Capture the cell that displays the provided text and extract its [X, Y] central coordinate. 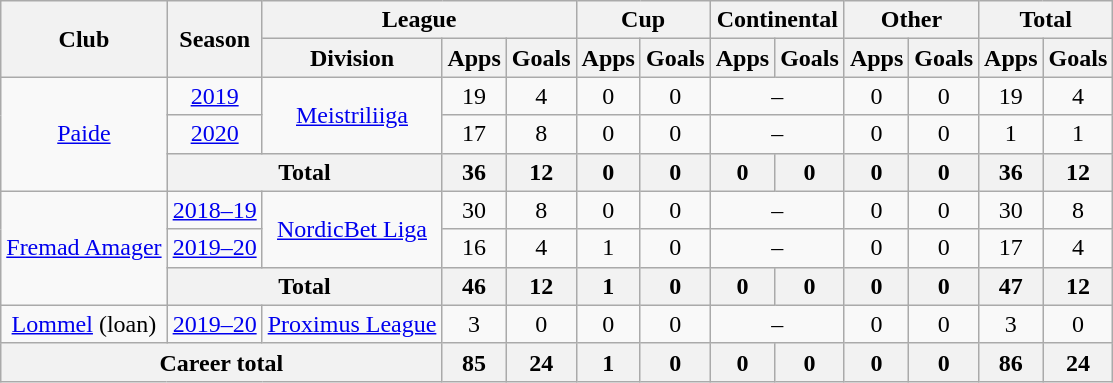
Career total [222, 362]
2019 [214, 96]
Proximus League [352, 324]
Fremad Amager [84, 248]
Continental [777, 20]
Paide [84, 134]
League [419, 20]
Division [352, 58]
NordicBet Liga [352, 229]
Lommel (loan) [84, 324]
2018–19 [214, 210]
47 [1011, 286]
Meistriliiga [352, 115]
Club [84, 39]
46 [474, 286]
Season [214, 39]
Cup [643, 20]
85 [474, 362]
16 [474, 248]
Other [911, 20]
2020 [214, 134]
86 [1011, 362]
